Capture the cell that displays the provided text and extract its [X, Y] central coordinate. 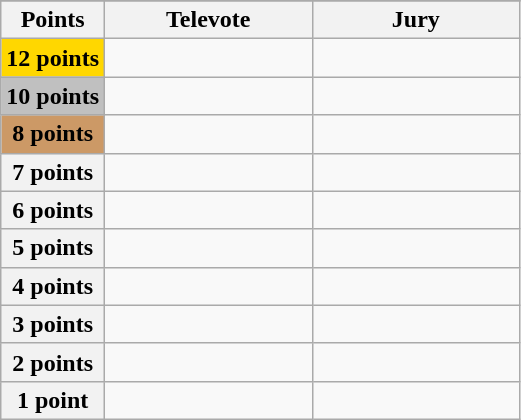
5 points [53, 248]
8 points [53, 134]
Jury [416, 20]
6 points [53, 210]
4 points [53, 286]
7 points [53, 172]
1 point [53, 400]
Televote [209, 20]
Points [53, 20]
10 points [53, 96]
3 points [53, 324]
12 points [53, 58]
2 points [53, 362]
